Search for the cell housing the specified text and yield its (x, y) center coordinate. 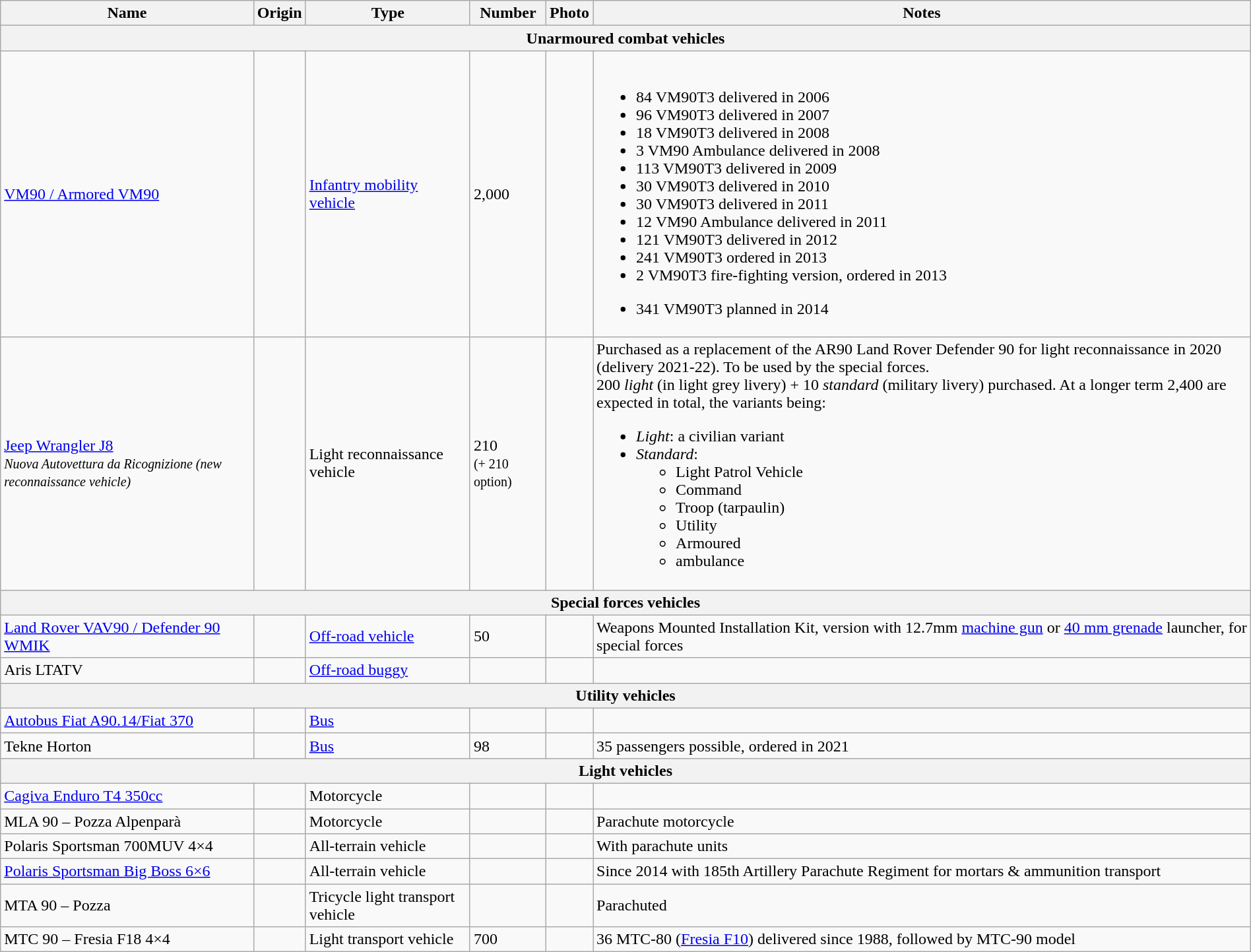
Photo (570, 13)
Parachuted (922, 905)
MTA 90 – Pozza (127, 905)
Light vehicles (625, 771)
Tekne Horton (127, 746)
Land Rover VAV90 / Defender 90 WMIK (127, 636)
Weapons Mounted Installation Kit, version with 12.7mm machine gun or 40 mm grenade launcher, for special forces (922, 636)
Number (508, 13)
Notes (922, 13)
Tricycle light transport vehicle (388, 905)
Special forces vehicles (625, 602)
Polaris Sportsman Big Boss 6×6 (127, 872)
Origin (280, 13)
Utility vehicles (625, 695)
35 passengers possible, ordered in 2021 (922, 746)
VM90 / Armored VM90 (127, 194)
Unarmoured combat vehicles (625, 38)
Autobus Fiat A90.14/Fiat 370 (127, 720)
36 MTC-80 (Fresia F10) delivered since 1988, followed by MTC-90 model (922, 939)
Light reconnaissance vehicle (388, 463)
210(+ 210 option) (508, 463)
Type (388, 13)
MLA 90 – Pozza Alpenparà (127, 821)
Parachute motorcycle (922, 821)
MTC 90 – Fresia F18 4×4 (127, 939)
98 (508, 746)
Jeep Wrangler J8Nuova Autovettura da Ricognizione (new reconnaissance vehicle) (127, 463)
Off-road buggy (388, 670)
Cagiva Enduro T4 350cc (127, 796)
Infantry mobility vehicle (388, 194)
With parachute units (922, 846)
Light transport vehicle (388, 939)
50 (508, 636)
Aris LTATV (127, 670)
Off-road vehicle (388, 636)
2,000 (508, 194)
Polaris Sportsman 700MUV 4×4 (127, 846)
700 (508, 939)
Since 2014 with 185th Artillery Parachute Regiment for mortars & ammunition transport (922, 872)
Name (127, 13)
